Scan for the cell matching the given text and deliver its [X, Y] coordinate at center. 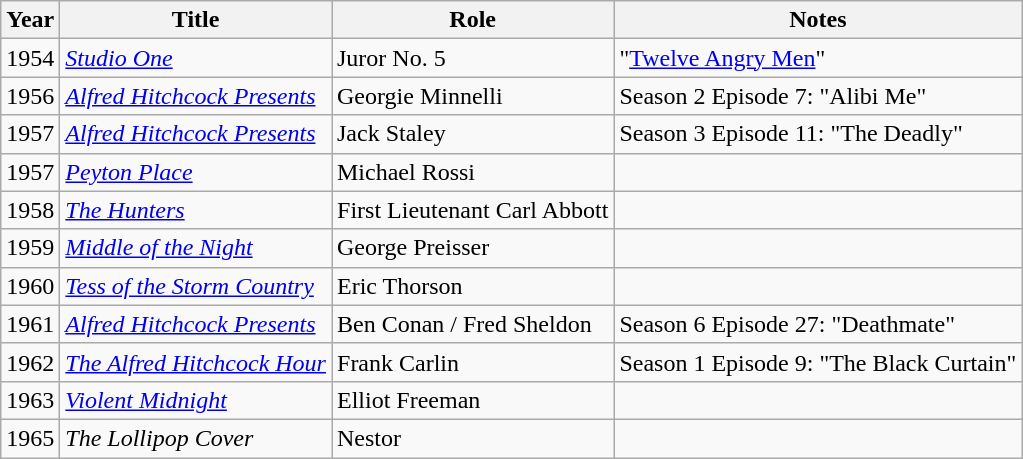
1962 [30, 362]
Georgie Minnelli [473, 96]
1963 [30, 400]
Season 6 Episode 27: "Deathmate" [818, 324]
1961 [30, 324]
Season 3 Episode 11: "The Deadly" [818, 134]
Michael Rossi [473, 172]
Middle of the Night [196, 248]
1960 [30, 286]
Violent Midnight [196, 400]
Eric Thorson [473, 286]
The Lollipop Cover [196, 438]
Jack Staley [473, 134]
1959 [30, 248]
Role [473, 20]
1956 [30, 96]
Notes [818, 20]
Title [196, 20]
Studio One [196, 58]
Season 2 Episode 7: "Alibi Me" [818, 96]
The Alfred Hitchcock Hour [196, 362]
Tess of the Storm Country [196, 286]
Year [30, 20]
Frank Carlin [473, 362]
1954 [30, 58]
Ben Conan / Fred Sheldon [473, 324]
Season 1 Episode 9: "The Black Curtain" [818, 362]
First Lieutenant Carl Abbott [473, 210]
Nestor [473, 438]
1958 [30, 210]
Elliot Freeman [473, 400]
George Preisser [473, 248]
The Hunters [196, 210]
"Twelve Angry Men" [818, 58]
Juror No. 5 [473, 58]
1965 [30, 438]
Peyton Place [196, 172]
